Provide the [x, y] coordinate of the cell's center where the given text is located.  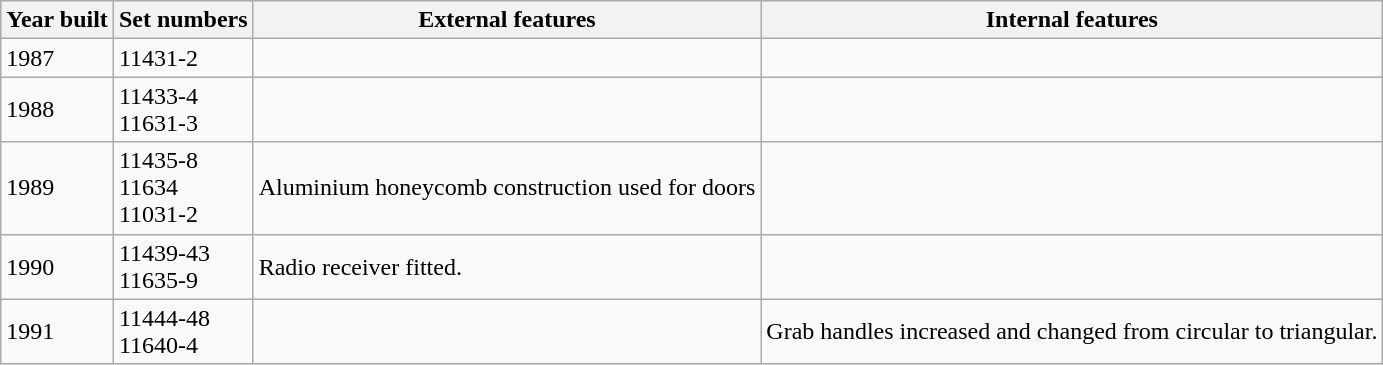
11435-81163411031-2 [183, 188]
Set numbers [183, 20]
1989 [58, 188]
Aluminium honeycomb construction used for doors [507, 188]
Internal features [1072, 20]
Radio receiver fitted. [507, 266]
11431-2 [183, 58]
1990 [58, 266]
1988 [58, 110]
Grab handles increased and changed from circular to triangular. [1072, 332]
1991 [58, 332]
Year built [58, 20]
11439-4311635-9 [183, 266]
1987 [58, 58]
11444-4811640-4 [183, 332]
11433-411631-3 [183, 110]
External features [507, 20]
